Determine the [x, y] coordinate at the center of the cell enclosing the given text.  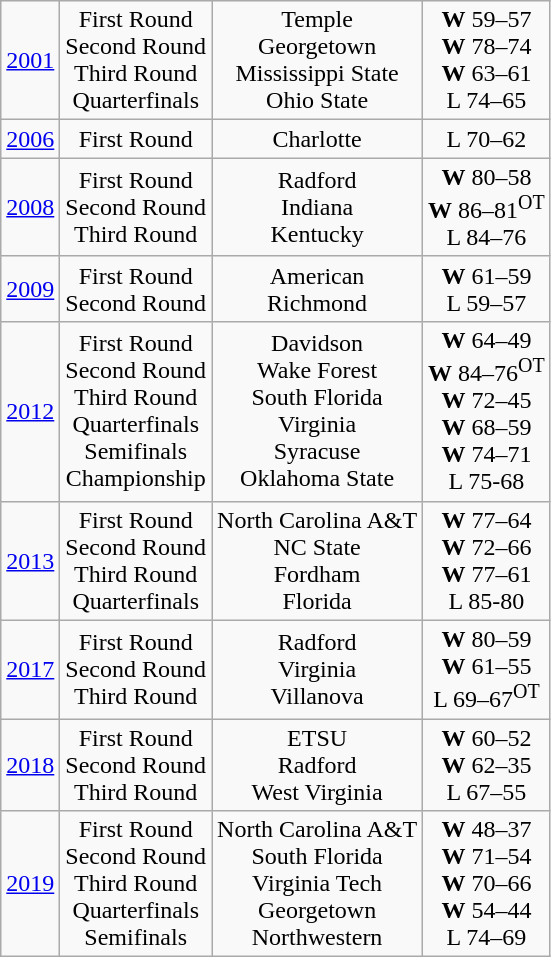
2006 [30, 139]
AmericanRichmond [318, 288]
2009 [30, 288]
TempleGeorgetownMississippi StateOhio State [318, 60]
W 77–64W 72–66W 77–61L 85-80 [487, 560]
Charlotte [318, 139]
First RoundSecond RoundThird RoundQuarterfinalsSemifinals [136, 884]
2019 [30, 884]
L 70–62 [487, 139]
2013 [30, 560]
First Round [136, 139]
2001 [30, 60]
RadfordVirginiaVillanova [318, 670]
2018 [30, 765]
First RoundSecond RoundThird RoundQuarterfinalsSemifinalsChampionship [136, 411]
W 61–59L 59–57 [487, 288]
W 60–52W 62–35L 67–55 [487, 765]
First RoundSecond Round [136, 288]
RadfordIndianaKentucky [318, 208]
North Carolina A&TNC StateFordhamFlorida [318, 560]
DavidsonWake ForestSouth FloridaVirginiaSyracuseOklahoma State [318, 411]
W 59–57W 78–74W 63–61L 74–65 [487, 60]
North Carolina A&TSouth FloridaVirginia TechGeorgetownNorthwestern [318, 884]
2017 [30, 670]
2012 [30, 411]
W 80–59W 61–55L 69–67OT [487, 670]
ETSURadfordWest Virginia [318, 765]
2008 [30, 208]
W 80–58W 86–81OTL 84–76 [487, 208]
W 64–49W 84–76OTW 72–45W 68–59W 74–71L 75-68 [487, 411]
W 48–37W 71–54W 70–66W 54–44L 74–69 [487, 884]
